Detect which cell encompasses the target text, then output its [x, y] center coordinate. 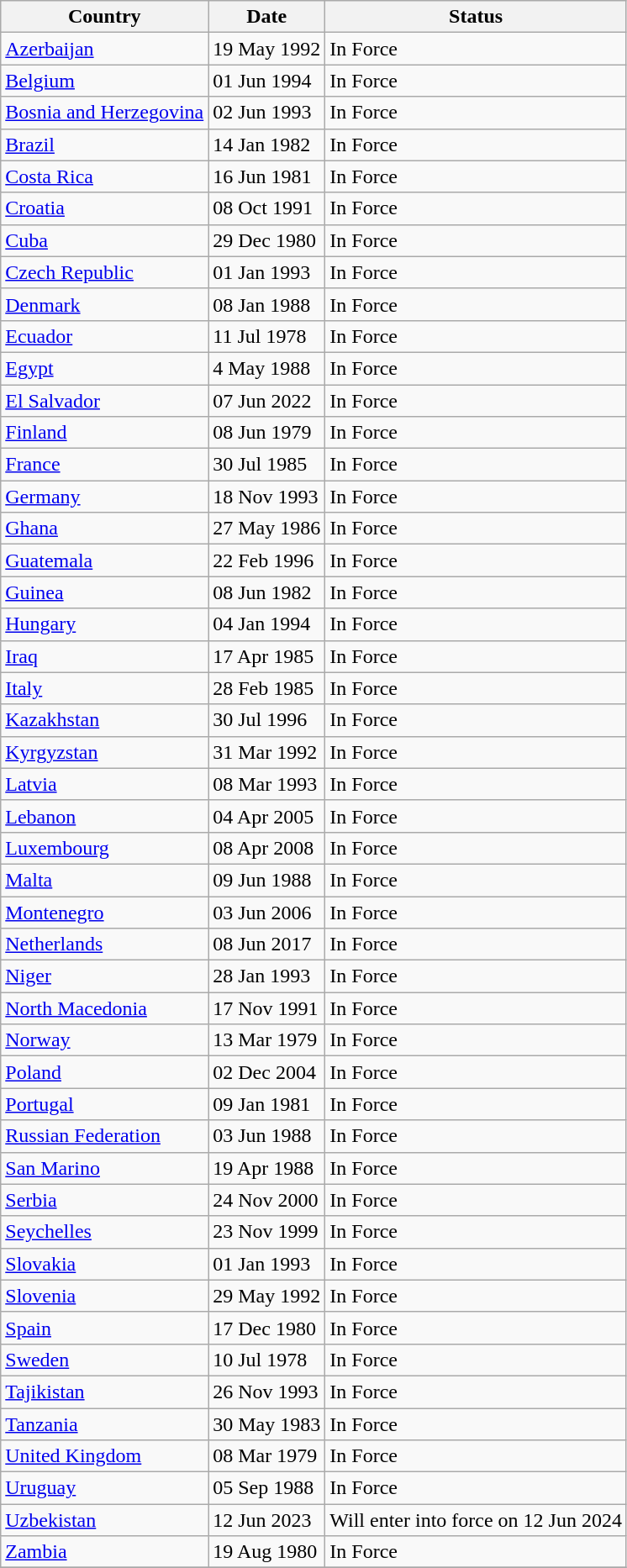
18 Nov 1993 [267, 497]
Croatia [104, 208]
Portugal [104, 1104]
08 Jan 1988 [267, 304]
Egypt [104, 368]
Country [104, 17]
08 Oct 1991 [267, 208]
Belgium [104, 81]
Cuba [104, 240]
Montenegro [104, 912]
29 May 1992 [267, 1296]
16 Jun 1981 [267, 176]
02 Jun 1993 [267, 113]
Status [476, 17]
19 Aug 1980 [267, 1552]
05 Sep 1988 [267, 1488]
13 Mar 1979 [267, 1040]
Uzbekistan [104, 1520]
El Salvador [104, 401]
Costa Rica [104, 176]
12 Jun 2023 [267, 1520]
United Kingdom [104, 1456]
Guinea [104, 592]
Malta [104, 880]
19 Apr 1988 [267, 1168]
04 Apr 2005 [267, 816]
28 Jan 1993 [267, 976]
Latvia [104, 784]
Italy [104, 688]
17 Apr 1985 [267, 656]
08 Jun 1982 [267, 592]
27 May 1986 [267, 529]
31 Mar 1992 [267, 752]
29 Dec 1980 [267, 240]
08 Jun 1979 [267, 433]
Poland [104, 1072]
Germany [104, 497]
Niger [104, 976]
Spain [104, 1328]
19 May 1992 [267, 49]
22 Feb 1996 [267, 560]
30 Jul 1996 [267, 720]
28 Feb 1985 [267, 688]
Zambia [104, 1552]
26 Nov 1993 [267, 1392]
11 Jul 1978 [267, 336]
San Marino [104, 1168]
30 Jul 1985 [267, 465]
Finland [104, 433]
Tajikistan [104, 1392]
02 Dec 2004 [267, 1072]
4 May 1988 [267, 368]
03 Jun 2006 [267, 912]
Slovakia [104, 1264]
Russian Federation [104, 1136]
Lebanon [104, 816]
Czech Republic [104, 272]
Sweden [104, 1360]
Brazil [104, 145]
Will enter into force on 12 Jun 2024 [476, 1520]
Guatemala [104, 560]
08 Apr 2008 [267, 848]
17 Dec 1980 [267, 1328]
08 Mar 1993 [267, 784]
08 Mar 1979 [267, 1456]
30 May 1983 [267, 1424]
Tanzania [104, 1424]
01 Jun 1994 [267, 81]
Norway [104, 1040]
Ecuador [104, 336]
Kazakhstan [104, 720]
14 Jan 1982 [267, 145]
03 Jun 1988 [267, 1136]
Iraq [104, 656]
Luxembourg [104, 848]
Netherlands [104, 944]
Azerbaijan [104, 49]
Date [267, 17]
France [104, 465]
08 Jun 2017 [267, 944]
04 Jan 1994 [267, 624]
Uruguay [104, 1488]
Denmark [104, 304]
Serbia [104, 1200]
Slovenia [104, 1296]
Seychelles [104, 1232]
Ghana [104, 529]
North Macedonia [104, 1008]
Bosnia and Herzegovina [104, 113]
Hungary [104, 624]
09 Jan 1981 [267, 1104]
23 Nov 1999 [267, 1232]
24 Nov 2000 [267, 1200]
10 Jul 1978 [267, 1360]
07 Jun 2022 [267, 401]
09 Jun 1988 [267, 880]
17 Nov 1991 [267, 1008]
Kyrgyzstan [104, 752]
